Find where the given text appears and provide that cell's center as (X, Y) coordinate. 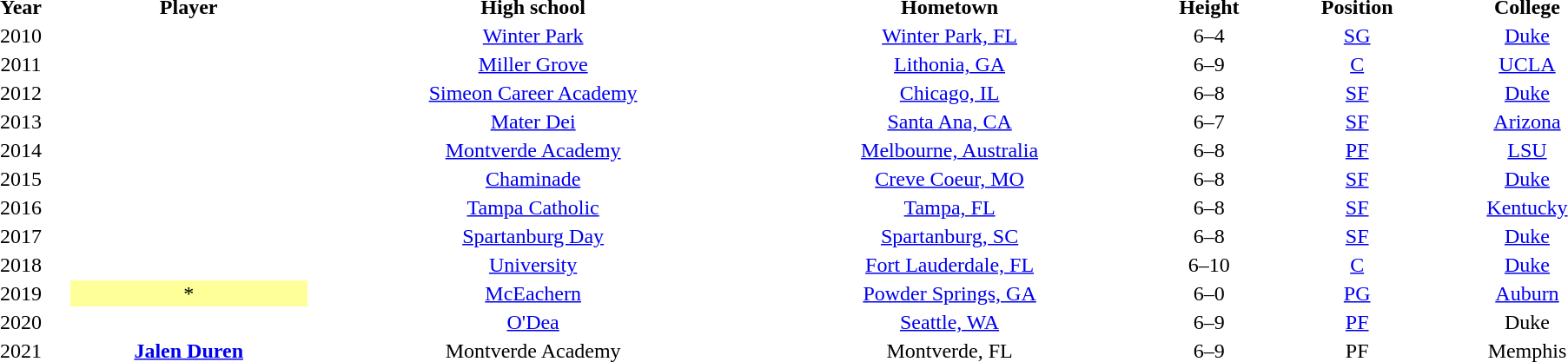
Spartanburg, SC (949, 236)
Spartanburg Day (533, 236)
SG (1357, 36)
Fort Lauderdale, FL (949, 265)
Montverde Academy (533, 150)
McEachern (533, 293)
O'Dea (533, 322)
Chaminade (533, 179)
Melbourne, Australia (949, 150)
6–4 (1209, 36)
Seattle, WA (949, 322)
Miller Grove (533, 64)
Mater Dei (533, 122)
Powder Springs, GA (949, 293)
University (533, 265)
Santa Ana, CA (949, 122)
Winter Park, FL (949, 36)
Tampa, FL (949, 207)
PG (1357, 293)
6–0 (1209, 293)
6–10 (1209, 265)
6–7 (1209, 122)
Chicago, IL (949, 93)
Creve Coeur, MO (949, 179)
* (189, 293)
Lithonia, GA (949, 64)
Simeon Career Academy (533, 93)
Tampa Catholic (533, 207)
Winter Park (533, 36)
